Provide the [x, y] coordinate of the cell's center where the given text is located.  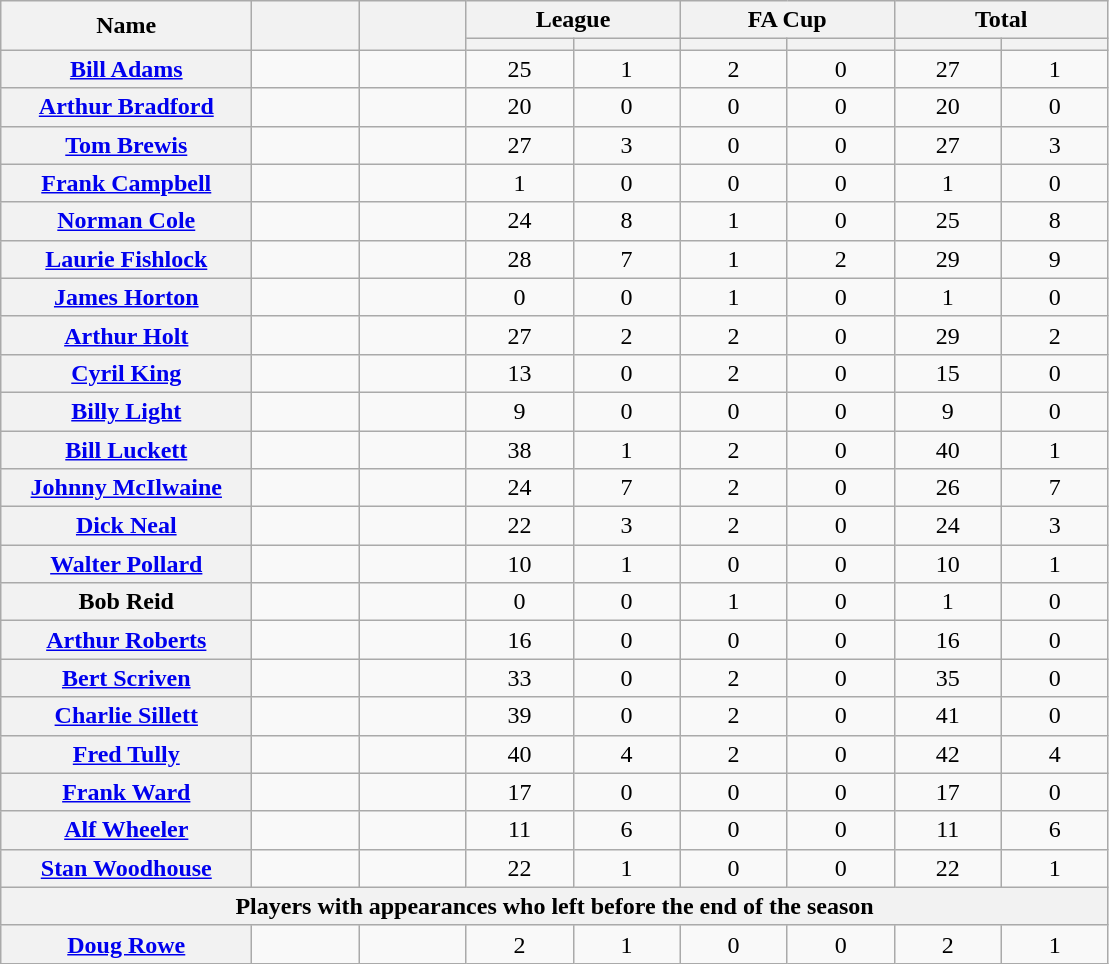
33 [520, 678]
Johnny McIlwaine [126, 488]
Arthur Roberts [126, 640]
FA Cup [787, 20]
Dick Neal [126, 526]
15 [948, 373]
Arthur Holt [126, 335]
Players with appearances who left before the end of the season [555, 906]
Arthur Bradford [126, 107]
Charlie Sillett [126, 716]
Laurie Fishlock [126, 259]
Billy Light [126, 411]
Tom Brewis [126, 145]
Frank Campbell [126, 183]
Walter Pollard [126, 564]
James Horton [126, 297]
26 [948, 488]
Bill Luckett [126, 449]
41 [948, 716]
35 [948, 678]
42 [948, 754]
Bert Scriven [126, 678]
Frank Ward [126, 792]
Fred Tully [126, 754]
38 [520, 449]
Bill Adams [126, 69]
Total [1001, 20]
Stan Woodhouse [126, 868]
Cyril King [126, 373]
13 [520, 373]
28 [520, 259]
League [573, 20]
Doug Rowe [126, 944]
39 [520, 716]
Norman Cole [126, 221]
Name [126, 26]
Bob Reid [126, 602]
Alf Wheeler [126, 830]
